Determine the (x, y) coordinate at the center of the cell enclosing the given text.  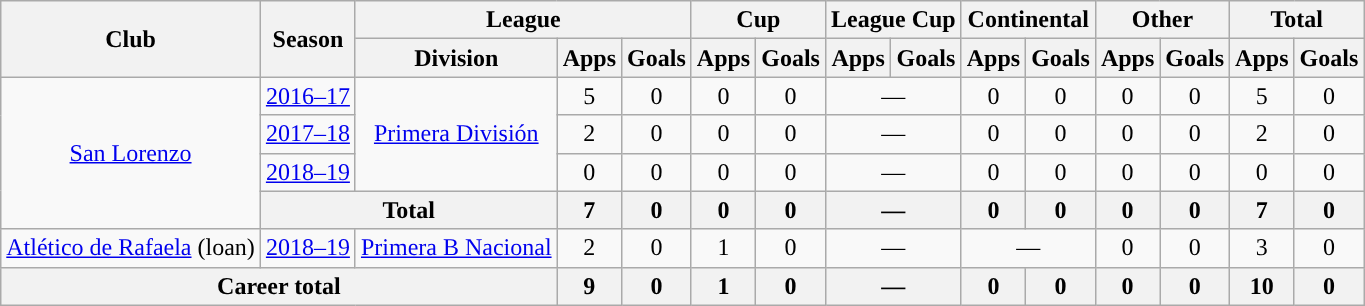
Cup (758, 20)
Primera B Nacional (456, 248)
Club (131, 39)
League (523, 20)
Career total (279, 286)
Division (456, 58)
3 (1262, 248)
Season (308, 39)
League Cup (893, 20)
Primera División (456, 134)
Atlético de Rafaela (loan) (131, 248)
Continental (1028, 20)
9 (589, 286)
2017–18 (308, 134)
2016–17 (308, 96)
San Lorenzo (131, 153)
Other (1162, 20)
10 (1262, 286)
